Determine the [X, Y] coordinate at the center of the cell enclosing the given text.  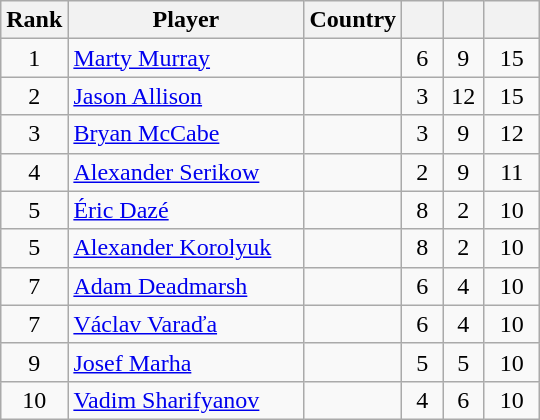
Vadim Sharifyanov [186, 400]
Alexander Serikow [186, 172]
Josef Marha [186, 362]
Adam Deadmarsh [186, 286]
1 [34, 58]
Rank [34, 20]
Player [186, 20]
Jason Allison [186, 96]
Alexander Korolyuk [186, 248]
Country [353, 20]
11 [512, 172]
Marty Murray [186, 58]
Éric Dazé [186, 210]
Václav Varaďa [186, 324]
Bryan McCabe [186, 134]
